Provide the [x, y] coordinate of the cell's center where the given text is located.  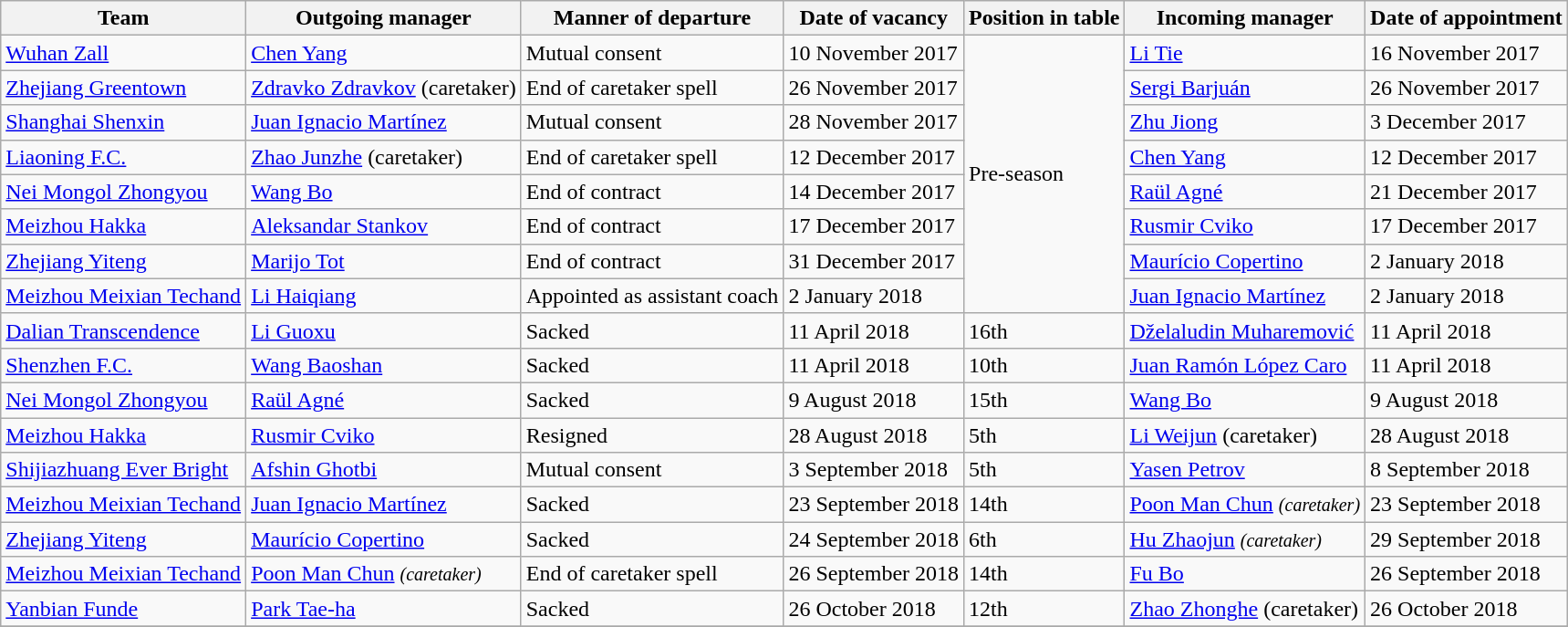
16th [1044, 330]
29 September 2018 [1467, 539]
Position in table [1044, 18]
Zhao Junzhe (caretaker) [384, 157]
15th [1044, 400]
28 November 2017 [874, 122]
6th [1044, 539]
Team [124, 18]
16 November 2017 [1467, 53]
Incoming manager [1245, 18]
Pre-season [1044, 174]
Outgoing manager [384, 18]
Shijiazhuang Ever Bright [124, 470]
Manner of departure [652, 18]
3 December 2017 [1467, 122]
24 September 2018 [874, 539]
Li Tie [1245, 53]
3 September 2018 [874, 470]
Dalian Transcendence [124, 330]
Li Guoxu [384, 330]
Yasen Petrov [1245, 470]
Dželaludin Muharemović [1245, 330]
Li Weijun (caretaker) [1245, 435]
Zhejiang Greentown [124, 88]
Date of vacancy [874, 18]
14 December 2017 [874, 192]
Appointed as assistant coach [652, 296]
12th [1044, 609]
10 November 2017 [874, 53]
Shenzhen F.C. [124, 365]
8 September 2018 [1467, 470]
Park Tae-ha [384, 609]
Aleksandar Stankov [384, 226]
Fu Bo [1245, 574]
Wang Baoshan [384, 365]
Zdravko Zdravkov (caretaker) [384, 88]
Juan Ramón López Caro [1245, 365]
Zhu Jiong [1245, 122]
Liaoning F.C. [124, 157]
Afshin Ghotbi [384, 470]
Resigned [652, 435]
Date of appointment [1467, 18]
Li Haiqiang [384, 296]
Zhao Zhonghe (caretaker) [1245, 609]
Sergi Barjuán [1245, 88]
Wuhan Zall [124, 53]
10th [1044, 365]
Marijo Tot [384, 261]
31 December 2017 [874, 261]
Hu Zhaojun (caretaker) [1245, 539]
21 December 2017 [1467, 192]
Yanbian Funde [124, 609]
Shanghai Shenxin [124, 122]
